Determine the (X, Y) coordinate at the center of the cell enclosing the given text.  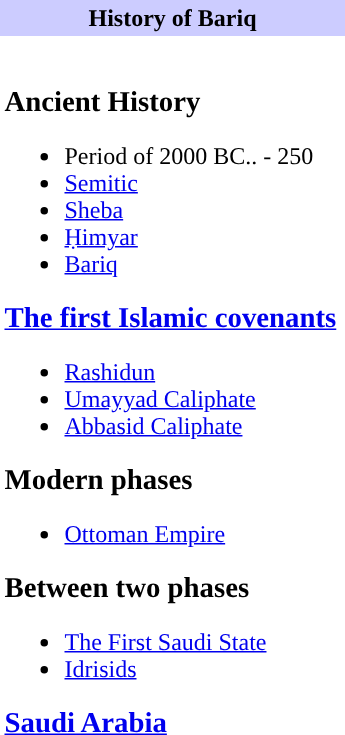
History of Bariq (172, 18)
